Detect which cell encompasses the target text, then output its (X, Y) center coordinate. 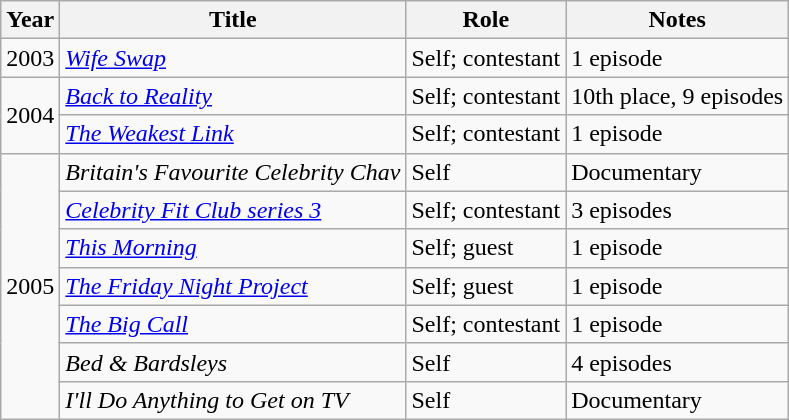
Notes (678, 20)
10th place, 9 episodes (678, 96)
3 episodes (678, 210)
The Friday Night Project (233, 286)
Bed & Bardsleys (233, 362)
Britain's Favourite Celebrity Chav (233, 172)
2005 (30, 286)
This Morning (233, 248)
Wife Swap (233, 58)
4 episodes (678, 362)
Title (233, 20)
2004 (30, 115)
Celebrity Fit Club series 3 (233, 210)
The Weakest Link (233, 134)
The Big Call (233, 324)
Back to Reality (233, 96)
I'll Do Anything to Get on TV (233, 400)
Year (30, 20)
Role (486, 20)
2003 (30, 58)
